For the text-containing cell, return its midpoint in [X, Y] coordinate format. 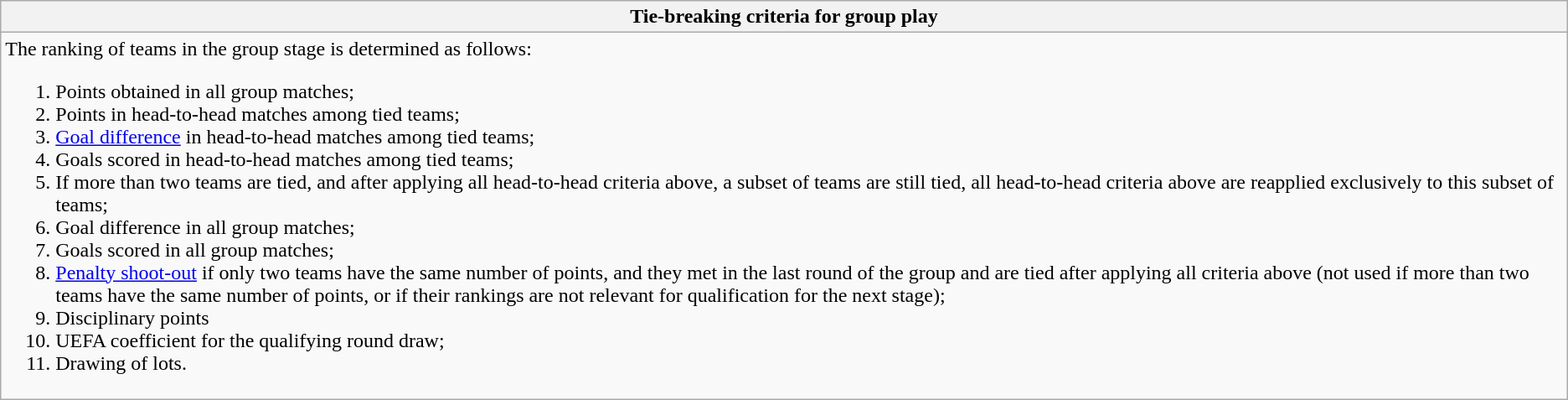
Tie-breaking criteria for group play [784, 17]
